Provide the [x, y] coordinate of the cell's center where the given text is located.  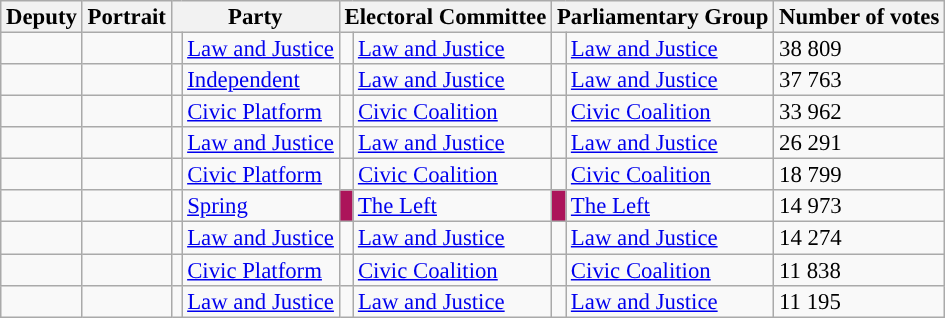
11 195 [860, 301]
Electoral Committee [445, 17]
Parliamentary Group [663, 17]
11 838 [860, 270]
Independent [260, 80]
38 809 [860, 49]
14 973 [860, 206]
Deputy [42, 17]
Spring [260, 206]
Number of votes [860, 17]
14 274 [860, 238]
18 799 [860, 175]
37 763 [860, 80]
Portrait [126, 17]
26 291 [860, 143]
Party [255, 17]
33 962 [860, 112]
